Determine the (x, y) coordinate at the center of the cell enclosing the given text.  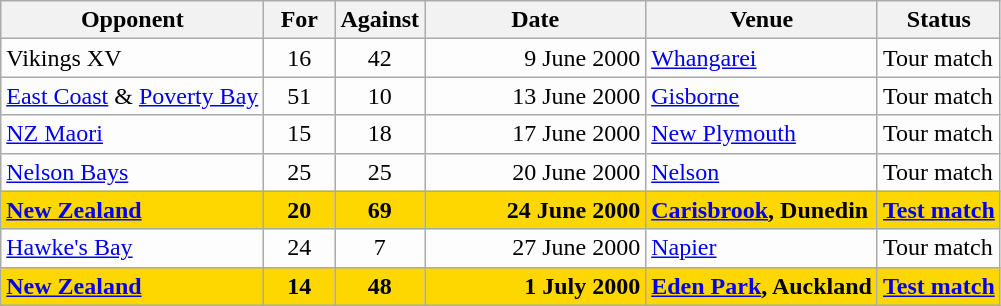
Carisbrook, Dunedin (762, 210)
16 (300, 58)
9 June 2000 (536, 58)
42 (380, 58)
Gisborne (762, 96)
48 (380, 286)
24 June 2000 (536, 210)
Venue (762, 20)
13 June 2000 (536, 96)
Hawke's Bay (132, 248)
For (300, 20)
New Plymouth (762, 134)
69 (380, 210)
51 (300, 96)
Napier (762, 248)
17 June 2000 (536, 134)
Nelson (762, 172)
18 (380, 134)
Eden Park, Auckland (762, 286)
1 July 2000 (536, 286)
Date (536, 20)
NZ Maori (132, 134)
14 (300, 286)
27 June 2000 (536, 248)
Nelson Bays (132, 172)
20 June 2000 (536, 172)
Status (938, 20)
7 (380, 248)
24 (300, 248)
15 (300, 134)
20 (300, 210)
East Coast & Poverty Bay (132, 96)
Opponent (132, 20)
Vikings XV (132, 58)
Against (380, 20)
10 (380, 96)
Whangarei (762, 58)
